Pinpoint the cell where the given text exists, returning its (x, y) midpoint coordinate. 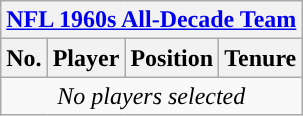
NFL 1960s All-Decade Team (152, 20)
Position (172, 58)
Player (86, 58)
No. (24, 58)
Tenure (260, 58)
No players selected (152, 96)
